Determine the (x, y) coordinate at the center of the cell enclosing the given text.  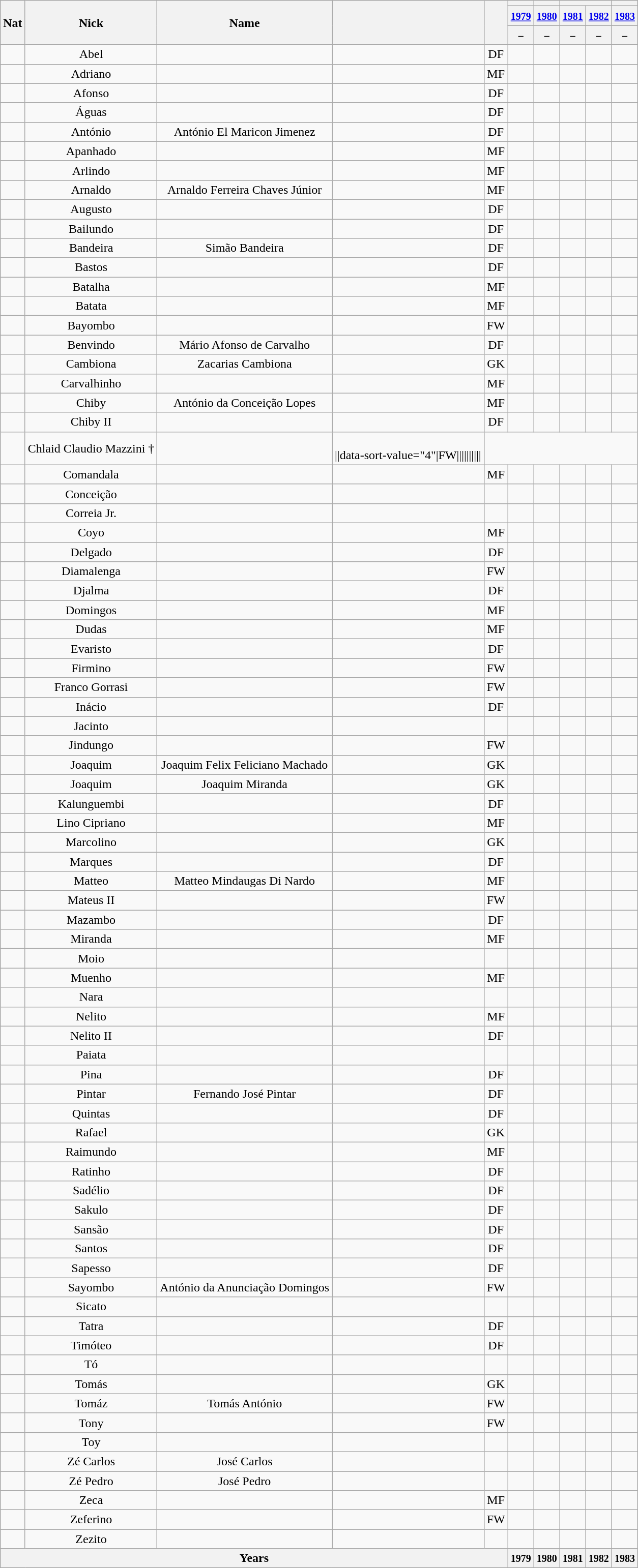
Fernando José Pintar (245, 1094)
Zé Pedro (91, 1481)
Paiata (91, 1055)
Moio (91, 958)
António El Maricon Jimenez (245, 132)
Miranda (91, 939)
Augusto (91, 209)
Comandala (91, 474)
Mário Afonso de Carvalho (245, 345)
Afonso (91, 93)
Tó (91, 1365)
Zacarias Cambiona (245, 364)
Zeca (91, 1500)
Bayombo (91, 325)
Pina (91, 1074)
Tomás (91, 1384)
Toy (91, 1442)
António da Conceição Lopes (245, 403)
Jindungo (91, 745)
Ratinho (91, 1171)
Sadélio (91, 1191)
Name (245, 22)
Zezito (91, 1539)
Sayombo (91, 1287)
Sansão (91, 1229)
Tomás António (245, 1403)
Mateus II (91, 900)
Sakulo (91, 1210)
Arlindo (91, 170)
Chiby (91, 403)
Muenho (91, 978)
Nara (91, 997)
Nat (13, 22)
Joaquim Miranda (245, 784)
Franco Gorrasi (91, 687)
Pintar (91, 1094)
Timóteo (91, 1345)
Benvindo (91, 345)
Inácio (91, 707)
Bandeira (91, 248)
Santos (91, 1249)
Domingos (91, 610)
Adriano (91, 74)
Mazambo (91, 920)
Marcolino (91, 842)
Sapesso (91, 1268)
Matteo Mindaugas Di Nardo (245, 881)
Raimundo (91, 1152)
Simão Bandeira (245, 248)
Chlaid Claudio Mazzini † (91, 448)
Diamalenga (91, 571)
Coyo (91, 532)
Arnaldo Ferreira Chaves Júnior (245, 190)
Kalunguembi (91, 803)
Correia Jr. (91, 513)
Firmino (91, 668)
Jacinto (91, 726)
Delgado (91, 552)
Águas (91, 112)
Sicato (91, 1307)
Bastos (91, 267)
António da Anunciação Domingos (245, 1287)
Abel (91, 54)
Apanhado (91, 151)
José Pedro (245, 1481)
Arnaldo (91, 190)
||data-sort-value="4"|FW|||||||||| (408, 448)
Batata (91, 306)
Tatra (91, 1326)
Evaristo (91, 649)
Nelito II (91, 1036)
Zé Carlos (91, 1461)
Chiby II (91, 422)
Cambiona (91, 364)
Quintas (91, 1113)
Tomáz (91, 1403)
Marques (91, 862)
José Carlos (245, 1461)
Matteo (91, 881)
Lino Cipriano (91, 823)
Zeferino (91, 1520)
Dudas (91, 629)
Conceição (91, 494)
Batalha (91, 287)
Rafael (91, 1132)
Djalma (91, 591)
Bailundo (91, 228)
Joaquim Felix Feliciano Machado (245, 765)
António (91, 132)
Nick (91, 22)
Tony (91, 1423)
Carvalhinho (91, 383)
Nelito (91, 1016)
Years (254, 1558)
